Capture the cell that displays the provided text and extract its [x, y] central coordinate. 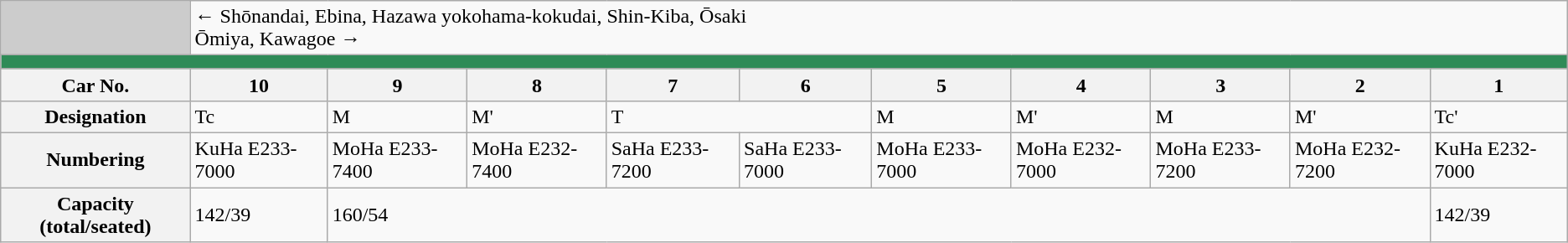
MoHa E232-7200 [1360, 159]
T [739, 116]
Car No. [95, 85]
5 [941, 85]
Numbering [95, 159]
SaHa E233-7200 [673, 159]
SaHa E233-7000 [806, 159]
6 [806, 85]
MoHa E233-7000 [941, 159]
Capacity (total/seated) [95, 215]
8 [538, 85]
7 [673, 85]
4 [1081, 85]
Tc [259, 116]
MoHa E233-7200 [1221, 159]
KuHa E232-7000 [1498, 159]
← Shōnandai, Ebina, Hazawa yokohama-kokudai, Shin-Kiba, ŌsakiŌmiya, Kawagoe → [879, 28]
MoHa E233-7400 [397, 159]
KuHa E233-7000 [259, 159]
3 [1221, 85]
1 [1498, 85]
9 [397, 85]
2 [1360, 85]
Designation [95, 116]
MoHa E232-7400 [538, 159]
160/54 [879, 215]
MoHa E232-7000 [1081, 159]
Tc' [1498, 116]
10 [259, 85]
